Identify which cell holds the provided text, then report its (x, y) central coordinate. 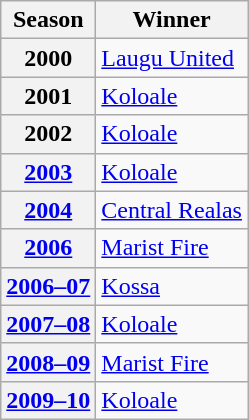
Winner (172, 20)
2008–09 (48, 362)
2003 (48, 172)
2006–07 (48, 286)
Laugu United (172, 58)
2001 (48, 96)
Season (48, 20)
2006 (48, 248)
2002 (48, 134)
2007–08 (48, 324)
Kossa (172, 286)
2009–10 (48, 400)
2004 (48, 210)
Central Realas (172, 210)
2000 (48, 58)
